Capture the cell that displays the provided text and extract its (X, Y) central coordinate. 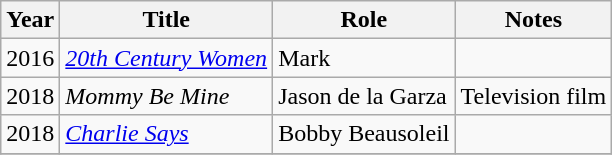
Mark (364, 58)
Jason de la Garza (364, 96)
Role (364, 20)
Notes (534, 20)
Television film (534, 96)
2016 (30, 58)
Year (30, 20)
Charlie Says (166, 134)
Title (166, 20)
Bobby Beausoleil (364, 134)
20th Century Women (166, 58)
Mommy Be Mine (166, 96)
